For the text-containing cell, return its midpoint in [x, y] coordinate format. 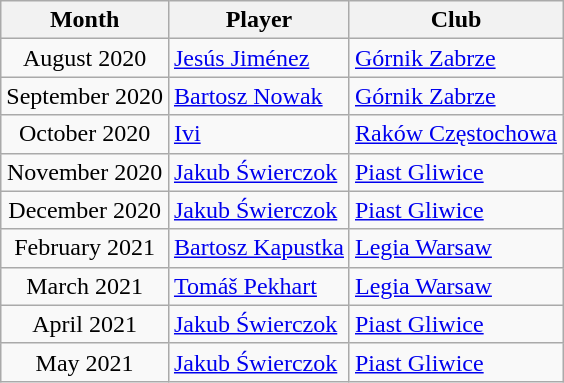
Player [258, 20]
February 2021 [85, 248]
December 2020 [85, 210]
Ivi [258, 134]
Jesús Jiménez [258, 58]
November 2020 [85, 172]
March 2021 [85, 286]
Month [85, 20]
May 2021 [85, 362]
Tomáš Pekhart [258, 286]
August 2020 [85, 58]
October 2020 [85, 134]
September 2020 [85, 96]
Raków Częstochowa [456, 134]
April 2021 [85, 324]
Bartosz Kapustka [258, 248]
Club [456, 20]
Bartosz Nowak [258, 96]
